Determine the (X, Y) coordinate at the center of the cell enclosing the given text.  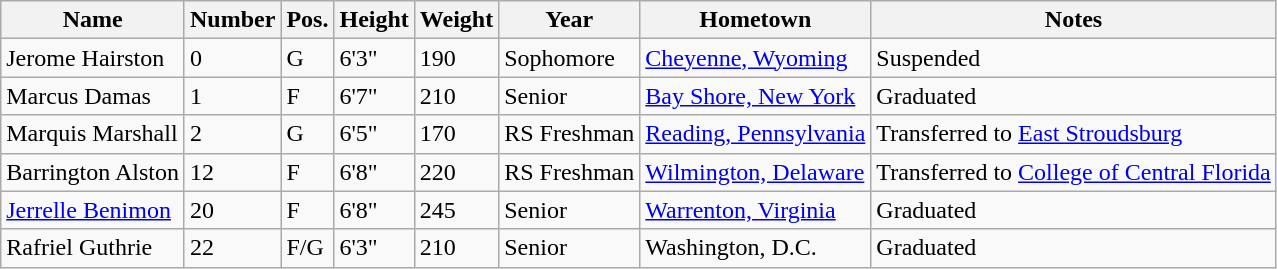
Number (232, 20)
220 (456, 172)
22 (232, 248)
Rafriel Guthrie (93, 248)
12 (232, 172)
Name (93, 20)
0 (232, 58)
20 (232, 210)
Transferred to East Stroudsburg (1074, 134)
2 (232, 134)
1 (232, 96)
190 (456, 58)
Weight (456, 20)
Notes (1074, 20)
Pos. (308, 20)
Suspended (1074, 58)
Bay Shore, New York (756, 96)
6'5" (374, 134)
Sophomore (570, 58)
Transferred to College of Central Florida (1074, 172)
F/G (308, 248)
Height (374, 20)
Jerrelle Benimon (93, 210)
245 (456, 210)
Jerome Hairston (93, 58)
Hometown (756, 20)
Barrington Alston (93, 172)
Marquis Marshall (93, 134)
Year (570, 20)
Washington, D.C. (756, 248)
6'7" (374, 96)
Marcus Damas (93, 96)
Cheyenne, Wyoming (756, 58)
Reading, Pennsylvania (756, 134)
Wilmington, Delaware (756, 172)
170 (456, 134)
Warrenton, Virginia (756, 210)
